Determine the (X, Y) coordinate at the center of the cell enclosing the given text.  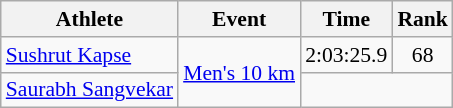
Event (239, 19)
Men's 10 km (239, 72)
Rank (422, 19)
Saurabh Sangvekar (90, 90)
Athlete (90, 19)
2:03:25.9 (346, 55)
Time (346, 19)
Sushrut Kapse (90, 55)
68 (422, 55)
